Provide the (x, y) coordinate of the cell's center where the given text is located.  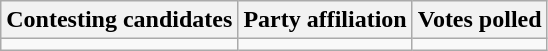
Votes polled (480, 20)
Party affiliation (325, 20)
Contesting candidates (120, 20)
